Scan for the cell matching the given text and deliver its (x, y) coordinate at center. 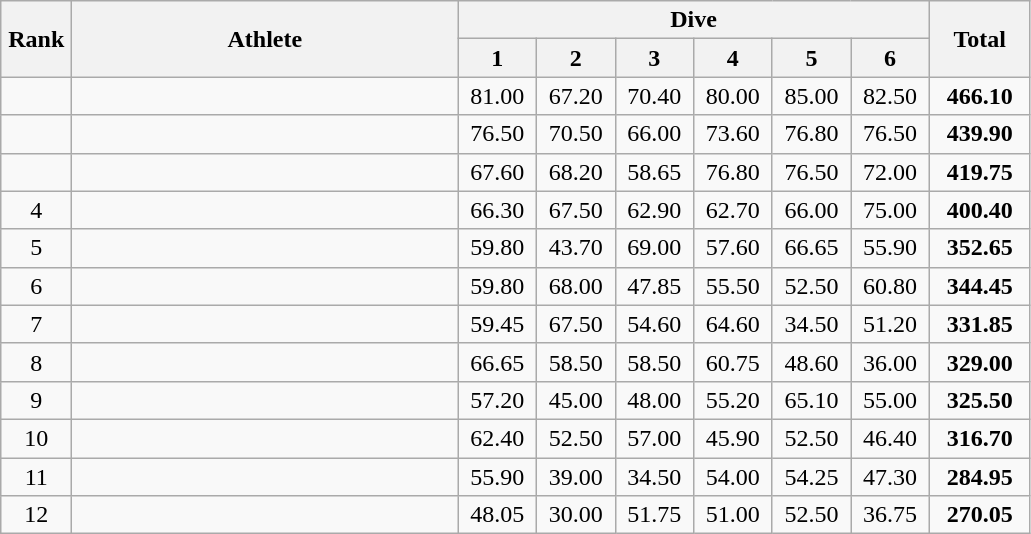
54.25 (812, 477)
Dive (694, 20)
39.00 (576, 477)
352.65 (980, 248)
54.60 (654, 324)
60.75 (734, 362)
270.05 (980, 515)
55.00 (890, 400)
57.20 (498, 400)
43.70 (576, 248)
284.95 (980, 477)
80.00 (734, 96)
1 (498, 58)
331.85 (980, 324)
10 (36, 438)
325.50 (980, 400)
75.00 (890, 210)
73.60 (734, 134)
58.65 (654, 172)
47.85 (654, 286)
30.00 (576, 515)
466.10 (980, 96)
45.00 (576, 400)
59.45 (498, 324)
7 (36, 324)
47.30 (890, 477)
45.90 (734, 438)
62.90 (654, 210)
55.20 (734, 400)
60.80 (890, 286)
66.30 (498, 210)
2 (576, 58)
329.00 (980, 362)
62.70 (734, 210)
Athlete (265, 39)
48.60 (812, 362)
68.20 (576, 172)
85.00 (812, 96)
12 (36, 515)
57.60 (734, 248)
46.40 (890, 438)
69.00 (654, 248)
439.90 (980, 134)
72.00 (890, 172)
51.00 (734, 515)
9 (36, 400)
419.75 (980, 172)
68.00 (576, 286)
51.20 (890, 324)
70.50 (576, 134)
57.00 (654, 438)
54.00 (734, 477)
316.70 (980, 438)
Total (980, 39)
400.40 (980, 210)
48.00 (654, 400)
70.40 (654, 96)
344.45 (980, 286)
62.40 (498, 438)
81.00 (498, 96)
3 (654, 58)
55.50 (734, 286)
64.60 (734, 324)
36.00 (890, 362)
51.75 (654, 515)
Rank (36, 39)
48.05 (498, 515)
67.20 (576, 96)
8 (36, 362)
36.75 (890, 515)
67.60 (498, 172)
65.10 (812, 400)
11 (36, 477)
82.50 (890, 96)
